Detect which cell encompasses the target text, then output its (x, y) center coordinate. 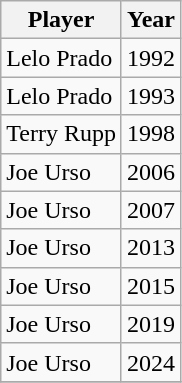
Player (62, 20)
1993 (150, 96)
2015 (150, 286)
2007 (150, 210)
Terry Rupp (62, 134)
Year (150, 20)
2013 (150, 248)
2006 (150, 172)
1992 (150, 58)
1998 (150, 134)
2019 (150, 324)
2024 (150, 362)
